Return [x, y] of the center of cell containing provided text 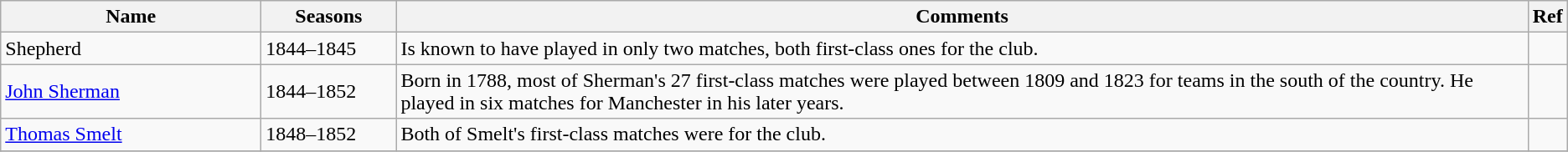
Both of Smelt's first-class matches were for the club. [962, 134]
Ref [1548, 17]
1848–1852 [328, 134]
Shepherd [131, 48]
Comments [962, 17]
1844–1845 [328, 48]
1844–1852 [328, 92]
Name [131, 17]
John Sherman [131, 92]
Thomas Smelt [131, 134]
Is known to have played in only two matches, both first-class ones for the club. [962, 48]
Seasons [328, 17]
